Search for the cell housing the specified text and yield its [x, y] center coordinate. 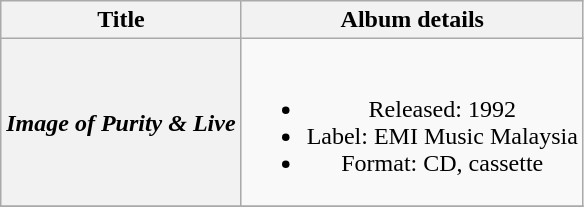
Title [121, 20]
Album details [412, 20]
Released: 1992Label: EMI Music MalaysiaFormat: CD, cassette [412, 122]
Image of Purity & Live [121, 122]
